Identify which cell holds the provided text, then report its [x, y] central coordinate. 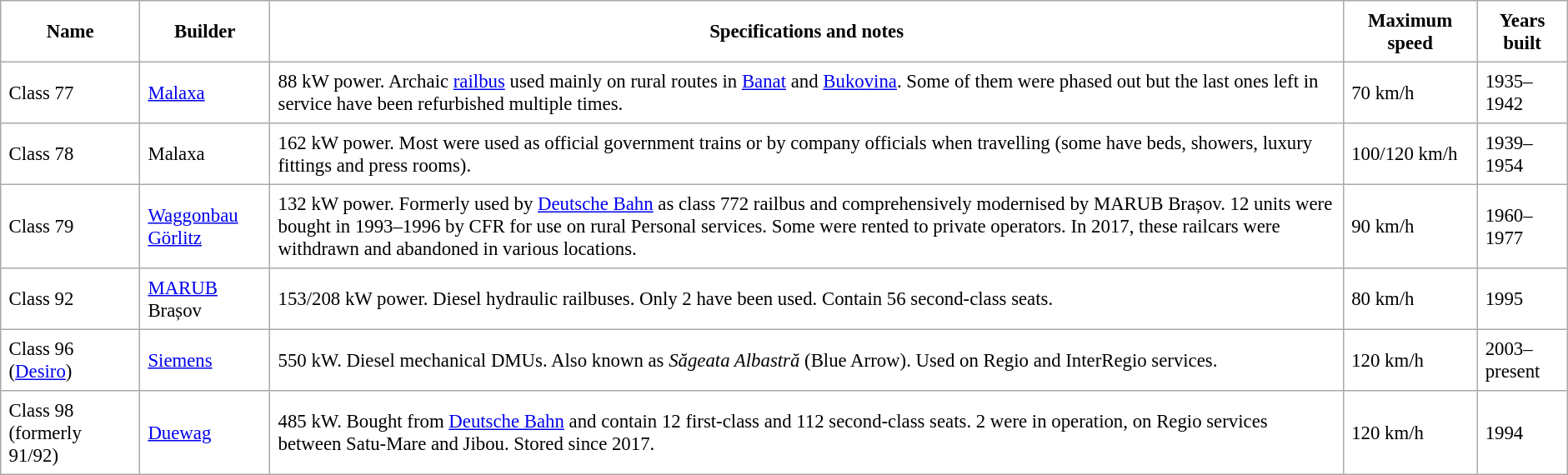
Specifications and notes [807, 32]
Waggonbau Görlitz [205, 226]
1995 [1522, 299]
Siemens [205, 360]
1939–1954 [1522, 154]
2003–present [1522, 360]
1935–1942 [1522, 92]
100/120 km/h [1410, 154]
Name [70, 32]
Class 79 [70, 226]
Maximum speed [1410, 32]
Class 98 (formerly 91/92) [70, 432]
550 kW. Diesel mechanical DMUs. Also known as Săgeata Albastră (Blue Arrow). Used on Regio and InterRegio services. [807, 360]
80 km/h [1410, 299]
MARUB Brașov [205, 299]
153/208 kW power. Diesel hydraulic railbuses. Only 2 have been used. Contain 56 second-class seats. [807, 299]
Builder [205, 32]
Class 77 [70, 92]
Duewag [205, 432]
1960–1977 [1522, 226]
Class 96 (Desiro) [70, 360]
90 km/h [1410, 226]
1994 [1522, 432]
70 km/h [1410, 92]
Years built [1522, 32]
Class 92 [70, 299]
Class 78 [70, 154]
